Scan for the cell matching the given text and deliver its (X, Y) coordinate at center. 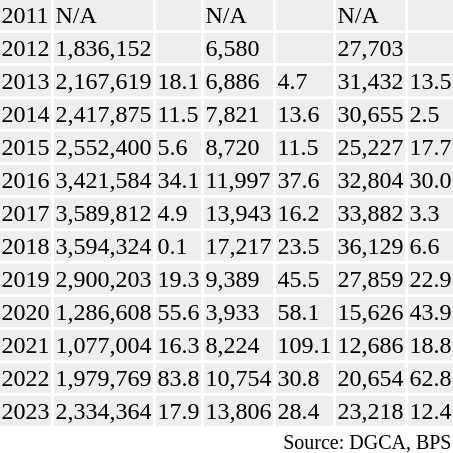
8,720 (238, 147)
1,286,608 (104, 312)
17,217 (238, 246)
18.1 (178, 81)
27,859 (370, 279)
2022 (26, 378)
2,417,875 (104, 114)
55.6 (178, 312)
15,626 (370, 312)
28.4 (304, 411)
0.1 (178, 246)
13.6 (304, 114)
13.5 (430, 81)
2,167,619 (104, 81)
27,703 (370, 48)
2,334,364 (104, 411)
13,943 (238, 213)
20,654 (370, 378)
11,997 (238, 180)
109.1 (304, 345)
6.6 (430, 246)
2012 (26, 48)
2014 (26, 114)
2017 (26, 213)
16.3 (178, 345)
2,900,203 (104, 279)
2021 (26, 345)
30.8 (304, 378)
1,979,769 (104, 378)
2018 (26, 246)
62.8 (430, 378)
2013 (26, 81)
18.8 (430, 345)
30,655 (370, 114)
33,882 (370, 213)
3.3 (430, 213)
4.7 (304, 81)
19.3 (178, 279)
36,129 (370, 246)
30.0 (430, 180)
2019 (26, 279)
17.7 (430, 147)
10,754 (238, 378)
43.9 (430, 312)
34.1 (178, 180)
6,886 (238, 81)
17.9 (178, 411)
7,821 (238, 114)
25,227 (370, 147)
22.9 (430, 279)
16.2 (304, 213)
2023 (26, 411)
2.5 (430, 114)
4.9 (178, 213)
83.8 (178, 378)
3,421,584 (104, 180)
3,589,812 (104, 213)
45.5 (304, 279)
13,806 (238, 411)
31,432 (370, 81)
2016 (26, 180)
23.5 (304, 246)
6,580 (238, 48)
5.6 (178, 147)
3,594,324 (104, 246)
2015 (26, 147)
1,836,152 (104, 48)
23,218 (370, 411)
2,552,400 (104, 147)
12,686 (370, 345)
2020 (26, 312)
3,933 (238, 312)
1,077,004 (104, 345)
2011 (26, 15)
12.4 (430, 411)
9,389 (238, 279)
37.6 (304, 180)
8,224 (238, 345)
32,804 (370, 180)
58.1 (304, 312)
